Find where the given text appears and provide that cell's center as (x, y) coordinate. 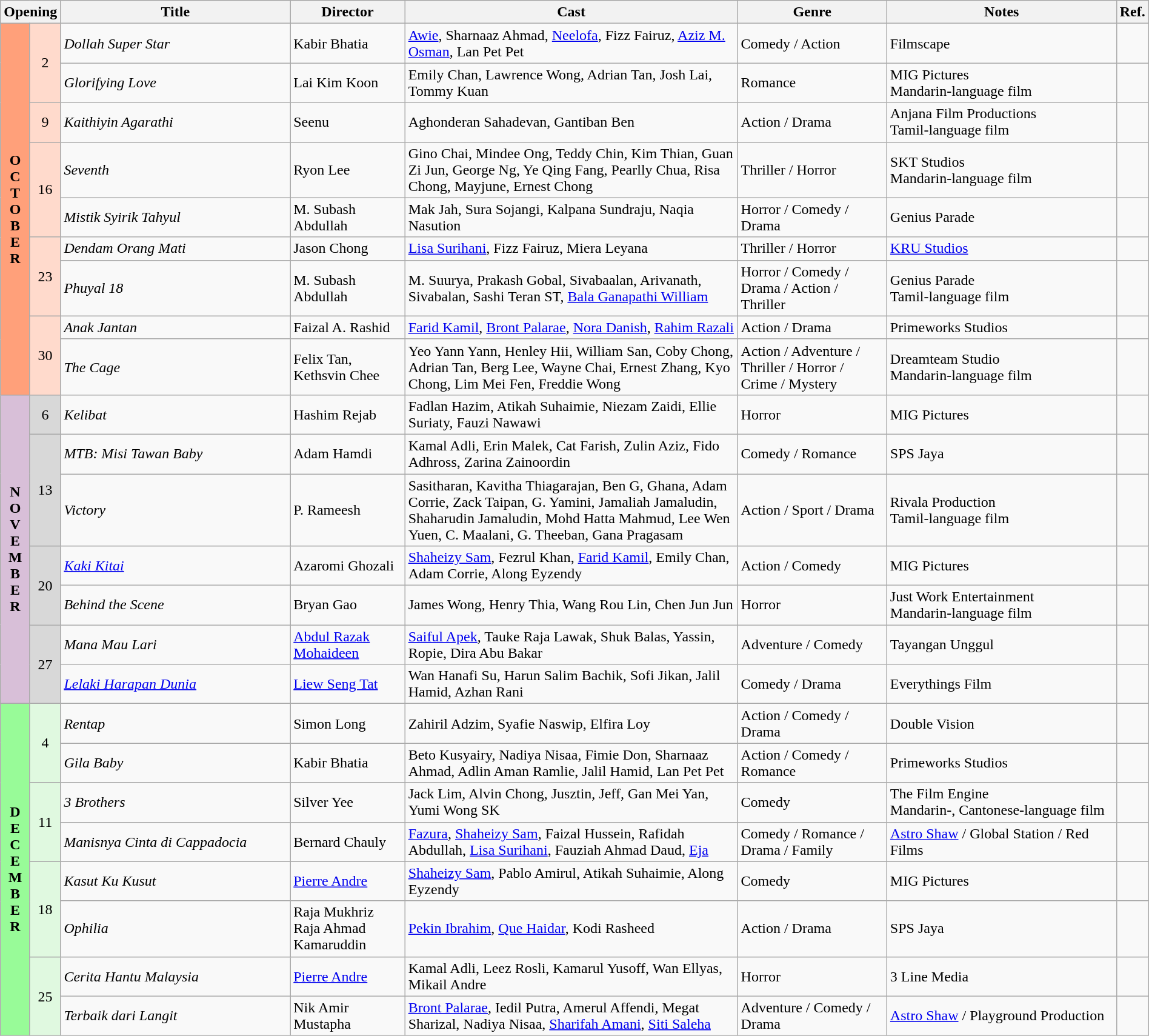
Dendam Orang Mati (176, 249)
30 (45, 355)
Horror / Comedy / Drama (812, 217)
Filmscape (1001, 44)
Astro Shaw / Global Station / Red Films (1001, 841)
Simon Long (348, 724)
Silver Yee (348, 803)
Lisa Surihani, Fizz Fairuz, Miera Leyana (571, 249)
Kaithiyin Agarathi (176, 122)
Behind the Scene (176, 605)
Aghonderan Sahadevan, Gantiban Ben (571, 122)
Ophilia (176, 929)
Mistik Syirik Tahyul (176, 217)
Kelibat (176, 415)
Ref. (1132, 12)
Action / Comedy (812, 566)
Comedy / Action (812, 44)
Dreamteam StudioMandarin-language film (1001, 367)
MTB: Misi Tawan Baby (176, 453)
Kasut Ku Kusut (176, 881)
Hashim Rejab (348, 415)
Double Vision (1001, 724)
Dollah Super Star (176, 44)
Farid Kamil, Bront Palarae, Nora Danish, Rahim Razali (571, 327)
M. Suurya, Prakash Gobal, Sivabaalan, Arivanath, Sivabalan, Sashi Teran ST, Bala Ganapathi William (571, 288)
Shaheizy Sam, Pablo Amirul, Atikah Suhaimie, Along Eyzendy (571, 881)
Adam Hamdi (348, 453)
KRU Studios (1001, 249)
Emily Chan, Lawrence Wong, Adrian Tan, Josh Lai, Tommy Kuan (571, 82)
Bront Palarae, Iedil Putra, Amerul Affendi, Megat Sharizal, Nadiya Nisaa, Sharifah Amani, Siti Saleha (571, 1016)
Jason Chong (348, 249)
Wan Hanafi Su, Harun Salim Bachik, Sofi Jikan, Jalil Hamid, Azhan Rani (571, 684)
27 (45, 664)
Everythings Film (1001, 684)
Horror / Comedy / Drama / Action / Thriller (812, 288)
Glorifying Love (176, 82)
Just Work EntertainmentMandarin-language film (1001, 605)
Adventure / Comedy (812, 645)
2 (45, 63)
Pekin Ibrahim, Que Haidar, Kodi Rasheed (571, 929)
Gino Chai, Mindee Ong, Teddy Chin, Kim Thian, Guan Zi Jun, George Ng, Ye Qing Fang, Pearlly Chua, Risa Chong, Mayjune, Ernest Chong (571, 170)
Mak Jah, Sura Sojangi, Kalpana Sundraju, Naqia Nasution (571, 217)
Rentap (176, 724)
Seventh (176, 170)
Felix Tan, Kethsvin Chee (348, 367)
Saiful Apek, Tauke Raja Lawak, Shuk Balas, Yassin, Ropie, Dira Abu Bakar (571, 645)
Director (348, 12)
Terbaik dari Langit (176, 1016)
Kamal Adli, Erin Malek, Cat Farish, Zulin Aziz, Fido Adhross, Zarina Zainoordin (571, 453)
Rivala ProductionTamil-language film (1001, 510)
Astro Shaw / Playground Production (1001, 1016)
Abdul Razak Mohaideen (348, 645)
Genius Parade (1001, 217)
Victory (176, 510)
OCTOBER (16, 210)
Raja Mukhriz Raja Ahmad Kamaruddin (348, 929)
MIG PicturesMandarin-language film (1001, 82)
Lai Kim Koon (348, 82)
James Wong, Henry Thia, Wang Rou Lin, Chen Jun Jun (571, 605)
Nik Amir Mustapha (348, 1016)
13 (45, 490)
Seenu (348, 122)
Kaki Kitai (176, 566)
Ryon Lee (348, 170)
Awie, Sharnaaz Ahmad, Neelofa, Fizz Fairuz, Aziz M. Osman, Lan Pet Pet (571, 44)
Action / Sport / Drama (812, 510)
Action / Comedy / Drama (812, 724)
Genius ParadeTamil-language film (1001, 288)
SKT StudiosMandarin-language film (1001, 170)
20 (45, 586)
Cast (571, 12)
Jack Lim, Alvin Chong, Jusztin, Jeff, Gan Mei Yan, Yumi Wong SK (571, 803)
P. Rameesh (348, 510)
Tayangan Unggul (1001, 645)
18 (45, 909)
Title (176, 12)
6 (45, 415)
Liew Seng Tat (348, 684)
Beto Kusyairy, Nadiya Nisaa, Fimie Don, Sharnaaz Ahmad, Adlin Aman Ramlie, Jalil Hamid, Lan Pet Pet (571, 763)
Cerita Hantu Malaysia (176, 976)
Azaromi Ghozali (348, 566)
Opening (30, 12)
Kamal Adli, Leez Rosli, Kamarul Yusoff, Wan Ellyas, Mikail Andre (571, 976)
Lelaki Harapan Dunia (176, 684)
Yeo Yann Yann, Henley Hii, William San, Coby Chong, Adrian Tan, Berg Lee, Wayne Chai, Ernest Zhang, Kyo Chong, Lim Mei Fen, Freddie Wong (571, 367)
Fazura, Shaheizy Sam, Faizal Hussein, Rafidah Abdullah, Lisa Surihani, Fauziah Ahmad Daud, Eja (571, 841)
Manisnya Cinta di Cappadocia (176, 841)
Phuyal 18 (176, 288)
Fadlan Hazim, Atikah Suhaimie, Niezam Zaidi, Ellie Suriaty, Fauzi Nawawi (571, 415)
Shaheizy Sam, Fezrul Khan, Farid Kamil, Emily Chan, Adam Corrie, Along Eyzendy (571, 566)
3 Line Media (1001, 976)
Romance (812, 82)
Action / Comedy / Romance (812, 763)
11 (45, 822)
Genre (812, 12)
Bernard Chauly (348, 841)
Adventure / Comedy / Drama (812, 1016)
Comedy / Romance / Drama / Family (812, 841)
Comedy / Drama (812, 684)
The Cage (176, 367)
Anjana Film ProductionsTamil-language film (1001, 122)
3 Brothers (176, 803)
Zahiril Adzim, Syafie Naswip, Elfira Loy (571, 724)
Action / Adventure / Thriller / Horror / Crime / Mystery (812, 367)
Bryan Gao (348, 605)
25 (45, 996)
Mana Mau Lari (176, 645)
16 (45, 189)
DECEMBER (16, 870)
Comedy / Romance (812, 453)
Notes (1001, 12)
The Film EngineMandarin-, Cantonese-language film (1001, 803)
Anak Jantan (176, 327)
9 (45, 122)
Gila Baby (176, 763)
4 (45, 743)
23 (45, 276)
NOVEMBER (16, 549)
Faizal A. Rashid (348, 327)
